Extract the [x, y] coordinate from the center of the cell holding the provided text.  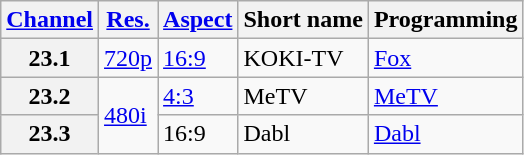
Short name [303, 20]
23.2 [50, 96]
4:3 [198, 96]
Fox [446, 58]
23.3 [50, 134]
23.1 [50, 58]
Channel [50, 20]
720p [128, 58]
KOKI-TV [303, 58]
Res. [128, 20]
Aspect [198, 20]
480i [128, 115]
Programming [446, 20]
